Locate the cell with the specified text and output its (X, Y) center coordinate. 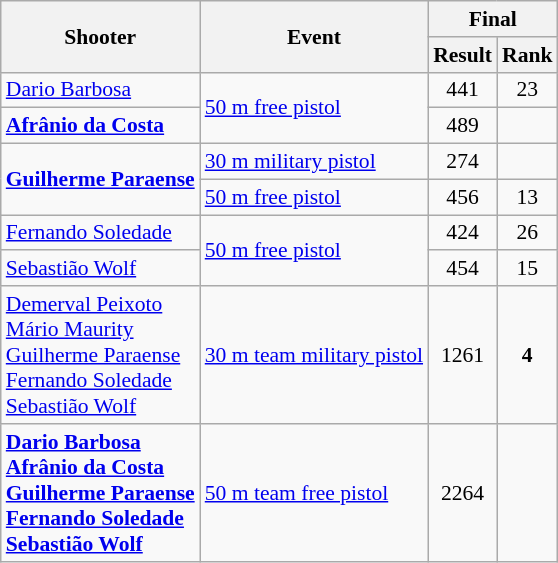
1261 (462, 355)
2264 (462, 493)
30 m military pistol (314, 162)
274 (462, 162)
441 (462, 90)
Result (462, 55)
23 (528, 90)
Final (492, 19)
Afrânio da Costa (100, 126)
489 (462, 126)
30 m team military pistol (314, 355)
Demerval Peixoto Mário Maurity Guilherme Paraense Fernando Soledade Sebastião Wolf (100, 355)
Shooter (100, 36)
Event (314, 36)
Dario Barbosa Afrânio da Costa Guilherme Paraense Fernando Soledade Sebastião Wolf (100, 493)
Dario Barbosa (100, 90)
13 (528, 197)
Rank (528, 55)
456 (462, 197)
Sebastião Wolf (100, 269)
26 (528, 233)
4 (528, 355)
Guilherme Paraense (100, 180)
424 (462, 233)
Fernando Soledade (100, 233)
15 (528, 269)
50 m team free pistol (314, 493)
454 (462, 269)
